Determine the [X, Y] coordinate at the center of the cell enclosing the given text.  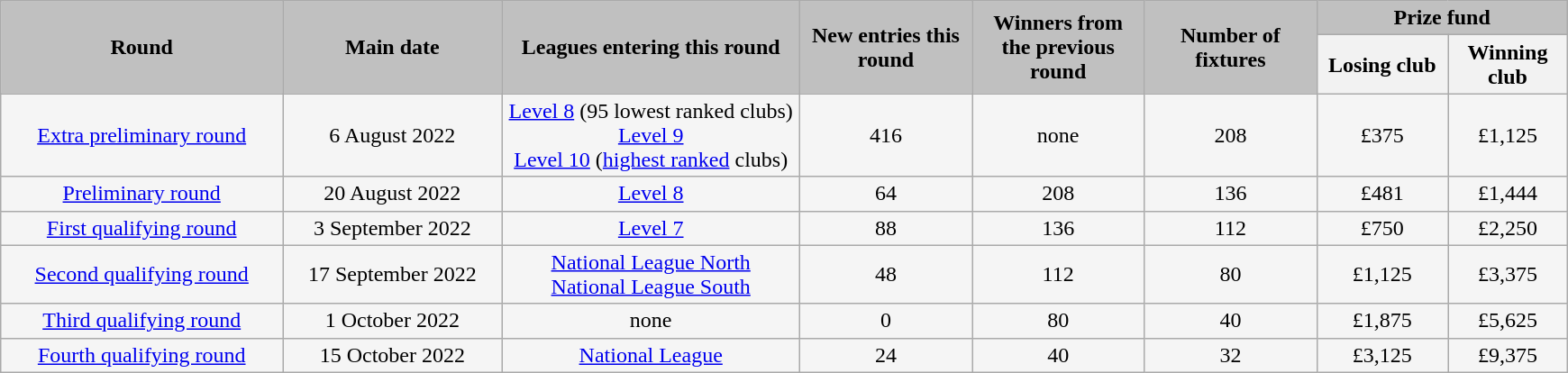
£481 [1382, 194]
Level 8 [651, 194]
6 August 2022 [393, 135]
Third qualifying round [142, 321]
£2,250 [1509, 228]
£9,375 [1509, 355]
Level 8 (95 lowest ranked clubs)Level 9Level 10 (highest ranked clubs) [651, 135]
15 October 2022 [393, 355]
Number of fixtures [1231, 47]
New entries this round [885, 47]
£375 [1382, 135]
64 [885, 194]
£3,125 [1382, 355]
20 August 2022 [393, 194]
£1,444 [1509, 194]
National League NorthNational League South [651, 274]
Round [142, 47]
3 September 2022 [393, 228]
Winners from the previous round [1058, 47]
Losing club [1382, 65]
£1,875 [1382, 321]
48 [885, 274]
32 [1231, 355]
Winning club [1509, 65]
24 [885, 355]
Fourth qualifying round [142, 355]
17 September 2022 [393, 274]
Second qualifying round [142, 274]
£5,625 [1509, 321]
National League [651, 355]
Main date [393, 47]
£3,375 [1509, 274]
0 [885, 321]
416 [885, 135]
88 [885, 228]
Prize fund [1442, 18]
£750 [1382, 228]
1 October 2022 [393, 321]
Level 7 [651, 228]
First qualifying round [142, 228]
Extra preliminary round [142, 135]
Leagues entering this round [651, 47]
Preliminary round [142, 194]
